Search for the cell housing the specified text and yield its [x, y] center coordinate. 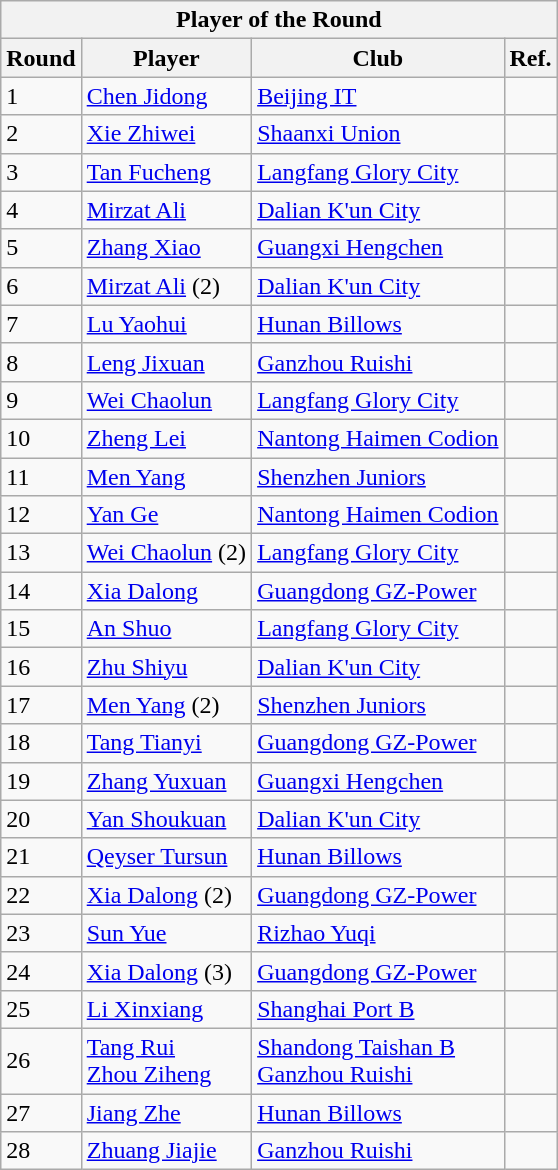
5 [41, 248]
Yan Shoukuan [166, 819]
Tang Tianyi [166, 743]
Player [166, 58]
Xie Zhiwei [166, 134]
Wei Chaolun [166, 400]
Zhu Shiyu [166, 667]
15 [41, 629]
12 [41, 515]
Ref. [530, 58]
Xia Dalong (3) [166, 971]
Shaanxi Union [378, 134]
6 [41, 286]
Rizhao Yuqi [378, 933]
Xia Dalong [166, 591]
Li Xinxiang [166, 1009]
20 [41, 819]
28 [41, 1151]
Tang Rui Zhou Ziheng [166, 1060]
Player of the Round [279, 20]
27 [41, 1113]
3 [41, 172]
Leng Jixuan [166, 362]
24 [41, 971]
8 [41, 362]
Sun Yue [166, 933]
Mirzat Ali [166, 210]
18 [41, 743]
16 [41, 667]
Qeyser Tursun [166, 857]
13 [41, 553]
2 [41, 134]
19 [41, 781]
9 [41, 400]
Mirzat Ali (2) [166, 286]
Zheng Lei [166, 438]
23 [41, 933]
21 [41, 857]
14 [41, 591]
Zhang Xiao [166, 248]
An Shuo [166, 629]
Yan Ge [166, 515]
25 [41, 1009]
Xia Dalong (2) [166, 895]
Men Yang (2) [166, 705]
Tan Fucheng [166, 172]
Shanghai Port B [378, 1009]
4 [41, 210]
Wei Chaolun (2) [166, 553]
Lu Yaohui [166, 324]
7 [41, 324]
Men Yang [166, 477]
Jiang Zhe [166, 1113]
Club [378, 58]
Chen Jidong [166, 96]
Beijing IT [378, 96]
Zhuang Jiajie [166, 1151]
26 [41, 1060]
Shandong Taishan BGanzhou Ruishi [378, 1060]
Zhang Yuxuan [166, 781]
1 [41, 96]
10 [41, 438]
22 [41, 895]
17 [41, 705]
11 [41, 477]
Round [41, 58]
